Locate the cell with the specified text and output its [x, y] center coordinate. 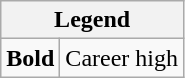
Bold [30, 58]
Legend [92, 20]
Career high [122, 58]
